Output the (x, y) coordinate of the center of the cell containing the given text.  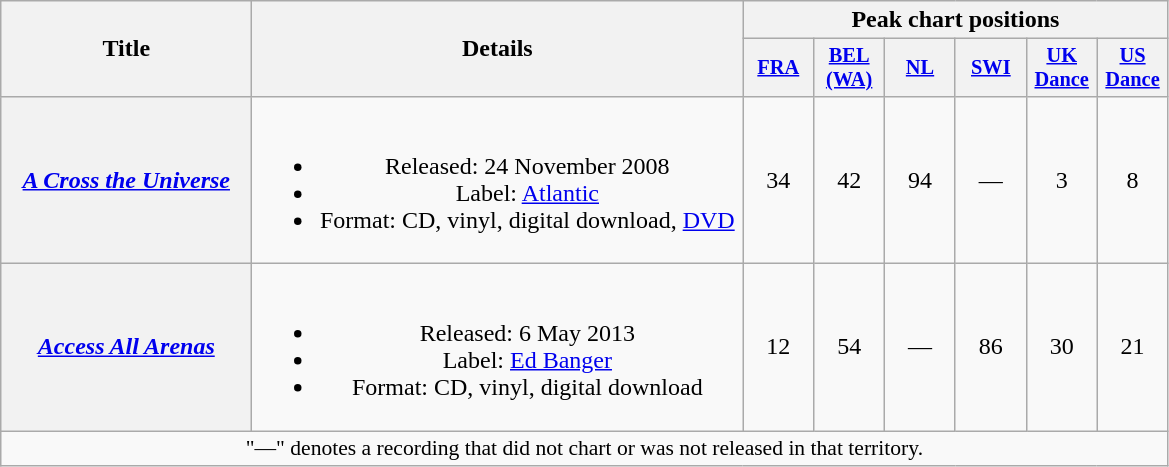
Details (498, 49)
UKDance (1062, 68)
Peak chart positions (956, 20)
BEL(WA) (850, 68)
54 (850, 348)
Released: 24 November 2008Label: AtlanticFormat: CD, vinyl, digital download, DVD (498, 180)
Access All Arenas (126, 348)
21 (1132, 348)
Title (126, 49)
USDance (1132, 68)
NL (920, 68)
34 (778, 180)
42 (850, 180)
Released: 6 May 2013Label: Ed BangerFormat: CD, vinyl, digital download (498, 348)
A Cross the Universe (126, 180)
FRA (778, 68)
3 (1062, 180)
"—" denotes a recording that did not chart or was not released in that territory. (584, 449)
8 (1132, 180)
12 (778, 348)
86 (990, 348)
30 (1062, 348)
94 (920, 180)
SWI (990, 68)
